Provide the (X, Y) coordinate of the cell's center where the given text is located.  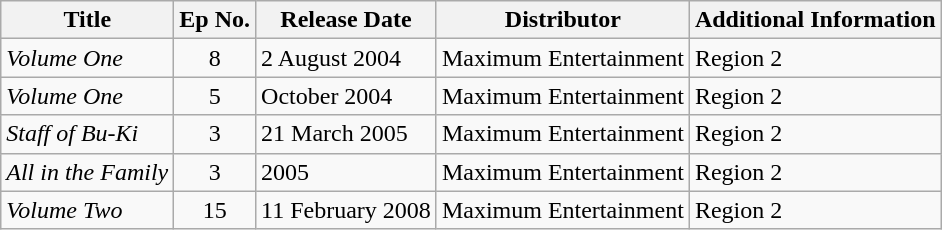
2005 (346, 172)
Release Date (346, 20)
Distributor (562, 20)
Ep No. (215, 20)
2 August 2004 (346, 58)
8 (215, 58)
5 (215, 96)
Volume Two (88, 210)
All in the Family (88, 172)
Title (88, 20)
Staff of Bu-Ki (88, 134)
21 March 2005 (346, 134)
11 February 2008 (346, 210)
Additional Information (815, 20)
October 2004 (346, 96)
15 (215, 210)
